Detect which cell encompasses the target text, then output its [X, Y] center coordinate. 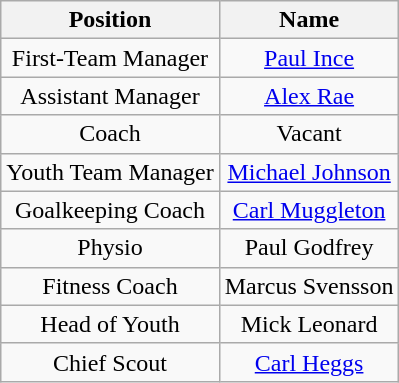
Paul Ince [309, 58]
Chief Scout [110, 362]
Goalkeeping Coach [110, 210]
Fitness Coach [110, 286]
Assistant Manager [110, 96]
Coach [110, 134]
Carl Heggs [309, 362]
Name [309, 20]
Alex Rae [309, 96]
Paul Godfrey [309, 248]
Youth Team Manager [110, 172]
Carl Muggleton [309, 210]
Position [110, 20]
Physio [110, 248]
Head of Youth [110, 324]
Mick Leonard [309, 324]
Vacant [309, 134]
Marcus Svensson [309, 286]
Michael Johnson [309, 172]
First-Team Manager [110, 58]
